Pinpoint the cell where the given text exists, returning its [x, y] midpoint coordinate. 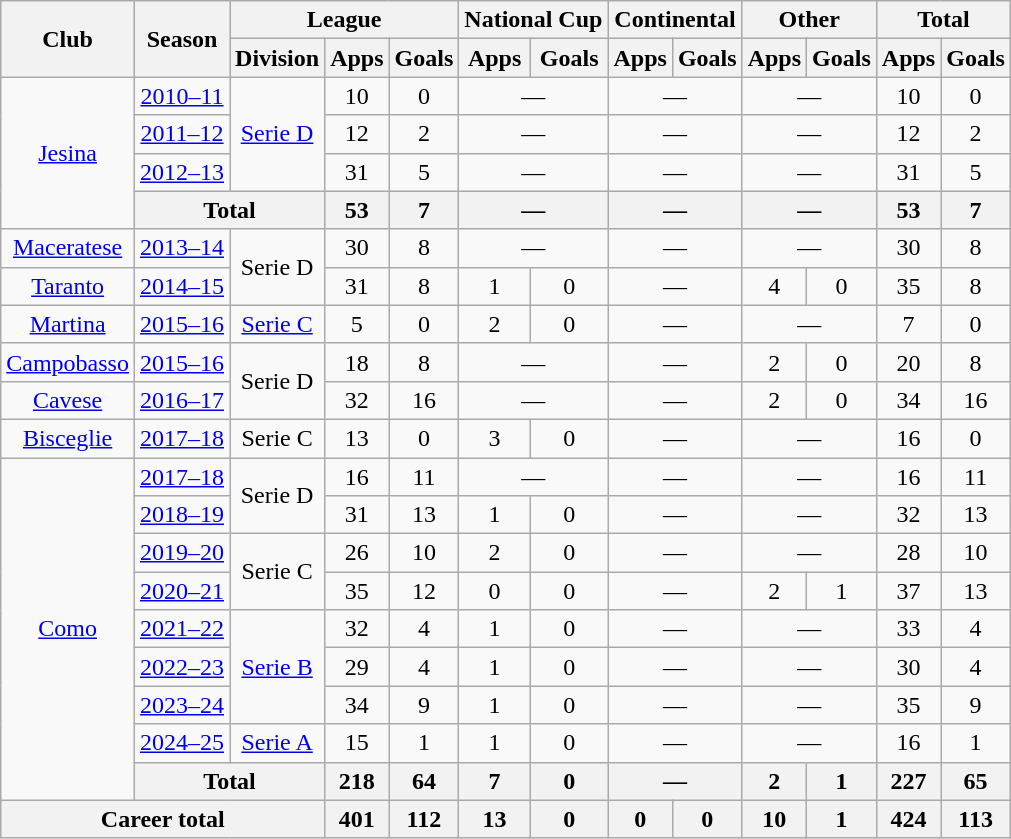
18 [357, 362]
2018–19 [182, 515]
Division [278, 58]
Maceratese [68, 248]
15 [357, 743]
2012–13 [182, 172]
Bisceglie [68, 438]
424 [908, 819]
113 [976, 819]
218 [357, 781]
37 [908, 591]
Como [68, 630]
112 [424, 819]
Serie B [278, 667]
2024–25 [182, 743]
Career total [163, 819]
Campobasso [68, 362]
Martina [68, 324]
National Cup [534, 20]
2021–22 [182, 629]
2022–23 [182, 667]
29 [357, 667]
Taranto [68, 286]
2011–12 [182, 134]
League [344, 20]
33 [908, 629]
Season [182, 39]
3 [495, 438]
2010–11 [182, 96]
2013–14 [182, 248]
Serie A [278, 743]
2023–24 [182, 705]
64 [424, 781]
2016–17 [182, 400]
2014–15 [182, 286]
20 [908, 362]
2019–20 [182, 553]
26 [357, 553]
Cavese [68, 400]
Other [809, 20]
401 [357, 819]
28 [908, 553]
Continental [675, 20]
227 [908, 781]
Club [68, 39]
Jesina [68, 153]
65 [976, 781]
2020–21 [182, 591]
